Search for the cell housing the specified text and yield its (X, Y) center coordinate. 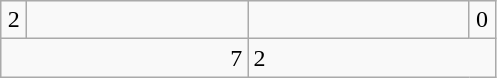
7 (124, 58)
0 (482, 20)
